Locate the cell with the specified text and output its [x, y] center coordinate. 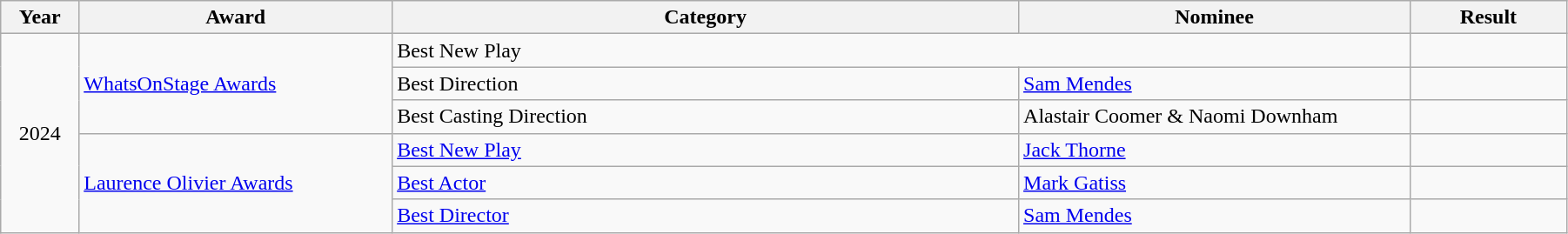
Result [1488, 17]
Jack Thorne [1215, 150]
Alastair Coomer & Naomi Downham [1215, 117]
Best Casting Direction [706, 117]
Mark Gatiss [1215, 183]
Laurence Olivier Awards [236, 183]
Best Direction [706, 84]
Nominee [1215, 17]
2024 [40, 133]
Year [40, 17]
Category [706, 17]
Best Director [706, 216]
WhatsOnStage Awards [236, 84]
Best Actor [706, 183]
Award [236, 17]
